Locate the cell with the specified text and output its (x, y) center coordinate. 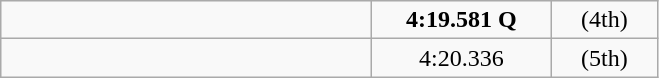
4:19.581 Q (462, 20)
4:20.336 (462, 58)
(5th) (604, 58)
(4th) (604, 20)
